Scan for the cell matching the given text and deliver its [x, y] coordinate at center. 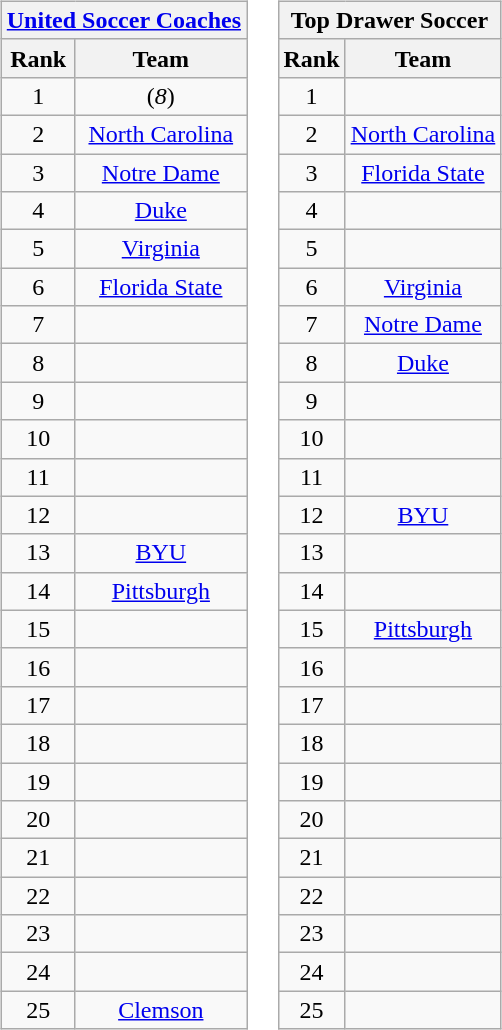
Clemson [160, 1010]
United Soccer Coaches [124, 20]
(8) [160, 96]
Top Drawer Soccer [390, 20]
